Return the [X, Y] coordinate for the center point of the cell that contains the specified text.  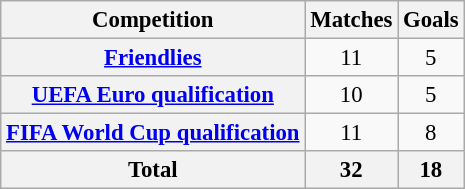
Goals [431, 20]
Matches [352, 20]
8 [431, 133]
Competition [153, 20]
Friendlies [153, 58]
32 [352, 170]
FIFA World Cup qualification [153, 133]
10 [352, 95]
18 [431, 170]
Total [153, 170]
UEFA Euro qualification [153, 95]
